Output the [x, y] coordinate of the center of the cell containing the given text.  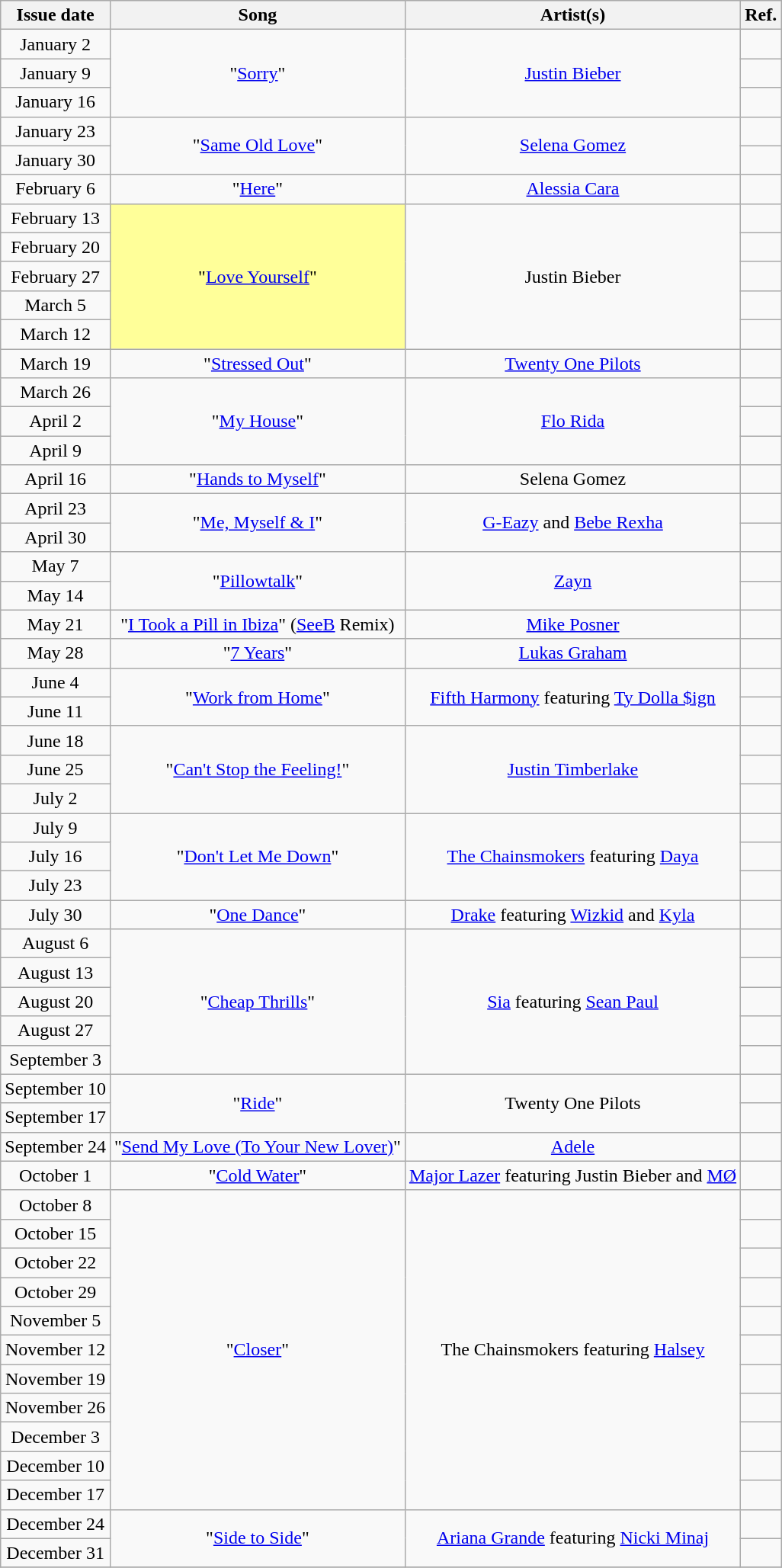
January 23 [56, 131]
Sia featuring Sean Paul [572, 1002]
August 6 [56, 944]
Adele [572, 1146]
March 26 [56, 393]
September 3 [56, 1060]
"Love Yourself" [258, 276]
"My House" [258, 422]
Artist(s) [572, 15]
Flo Rida [572, 422]
July 2 [56, 798]
Justin Timberlake [572, 769]
April 9 [56, 451]
January 16 [56, 102]
"Don't Let Me Down" [258, 856]
October 15 [56, 1233]
February 27 [56, 276]
Drake featuring Wizkid and Kyla [572, 915]
January 2 [56, 44]
"Me, Myself & I" [258, 523]
Ariana Grande featuring Nicki Minaj [572, 1538]
July 9 [56, 827]
February 13 [56, 218]
July 23 [56, 886]
"I Took a Pill in Ibiza" (SeeB Remix) [258, 624]
August 27 [56, 1031]
June 18 [56, 740]
June 11 [56, 711]
August 20 [56, 1002]
November 12 [56, 1350]
December 10 [56, 1466]
March 12 [56, 334]
February 20 [56, 247]
September 17 [56, 1117]
June 25 [56, 769]
March 5 [56, 305]
February 6 [56, 189]
Issue date [56, 15]
Mike Posner [572, 624]
November 26 [56, 1408]
"Work from Home" [258, 697]
Ref. [761, 15]
July 16 [56, 857]
"One Dance" [258, 915]
August 13 [56, 973]
September 24 [56, 1146]
"Send My Love (To Your New Lover)" [258, 1146]
The Chainsmokers featuring Daya [572, 856]
October 8 [56, 1204]
"Closer" [258, 1349]
"Cold Water" [258, 1175]
The Chainsmokers featuring Halsey [572, 1349]
July 30 [56, 915]
December 3 [56, 1437]
April 16 [56, 479]
April 23 [56, 508]
March 19 [56, 364]
May 28 [56, 653]
"Same Old Love" [258, 146]
June 4 [56, 682]
October 29 [56, 1292]
"Hands to Myself" [258, 479]
"Pillowtalk" [258, 581]
G-Eazy and Bebe Rexha [572, 523]
Zayn [572, 581]
May 21 [56, 624]
"Ride" [258, 1103]
December 17 [56, 1495]
"Here" [258, 189]
Major Lazer featuring Justin Bieber and MØ [572, 1175]
November 19 [56, 1379]
Song [258, 15]
May 7 [56, 566]
December 24 [56, 1524]
November 5 [56, 1321]
Lukas Graham [572, 653]
October 1 [56, 1175]
December 31 [56, 1553]
January 9 [56, 73]
April 2 [56, 422]
"Stressed Out" [258, 364]
Fifth Harmony featuring Ty Dolla $ign [572, 697]
May 14 [56, 595]
"Side to Side" [258, 1538]
"Sorry" [258, 73]
April 30 [56, 537]
"7 Years" [258, 653]
January 30 [56, 160]
Alessia Cara [572, 189]
"Can't Stop the Feeling!" [258, 769]
September 10 [56, 1089]
October 22 [56, 1262]
"Cheap Thrills" [258, 1002]
